Return the [x, y] coordinate for the center point of the cell that contains the specified text.  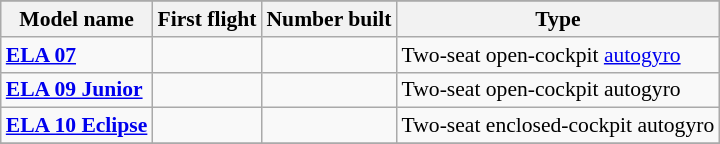
Model name [77, 19]
First flight [206, 19]
Two-seat enclosed-cockpit autogyro [558, 126]
ELA 07 [77, 55]
Number built [328, 19]
ELA 09 Junior [77, 90]
Type [558, 19]
ELA 10 Eclipse [77, 126]
